Return the (x, y) coordinate for the center point of the cell that contains the specified text.  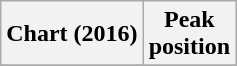
Chart (2016) (72, 34)
Peak position (189, 34)
